Determine the (x, y) coordinate at the center of the cell enclosing the given text.  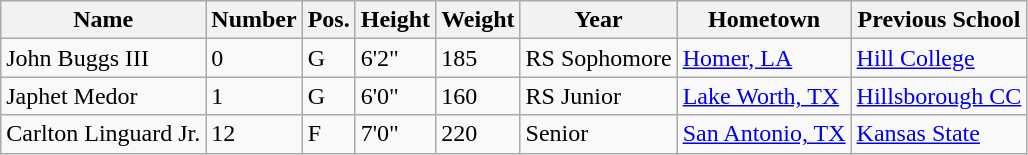
RS Sophomore (598, 58)
185 (478, 58)
220 (478, 134)
Senior (598, 134)
Year (598, 20)
Name (104, 20)
0 (254, 58)
San Antonio, TX (764, 134)
Previous School (939, 20)
12 (254, 134)
1 (254, 96)
6'0" (395, 96)
John Buggs III (104, 58)
Hometown (764, 20)
Number (254, 20)
F (328, 134)
Lake Worth, TX (764, 96)
Carlton Linguard Jr. (104, 134)
160 (478, 96)
Hillsborough CC (939, 96)
Height (395, 20)
Homer, LA (764, 58)
Kansas State (939, 134)
Weight (478, 20)
Pos. (328, 20)
Japhet Medor (104, 96)
7'0" (395, 134)
RS Junior (598, 96)
6'2" (395, 58)
Hill College (939, 58)
